Determine the [x, y] coordinate at the center of the cell enclosing the given text.  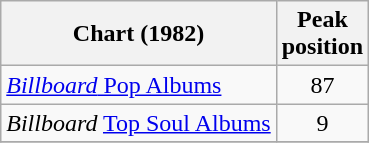
9 [322, 123]
Chart (1982) [138, 34]
Peakposition [322, 34]
87 [322, 85]
Billboard Top Soul Albums [138, 123]
Billboard Pop Albums [138, 85]
